Provide the [X, Y] coordinate of the cell's center where the given text is located.  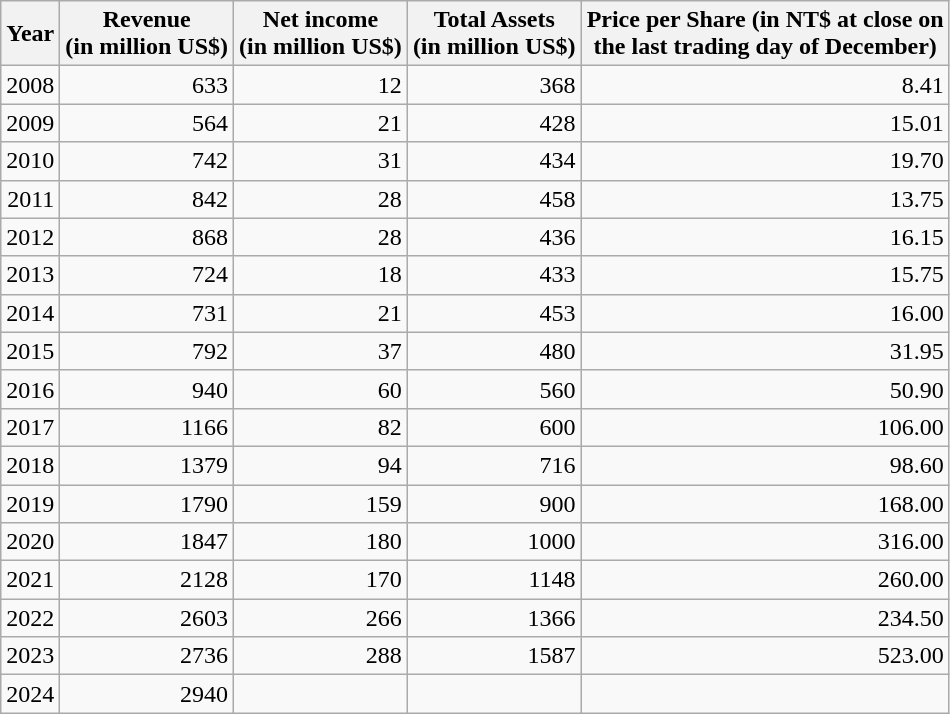
2009 [30, 123]
560 [494, 389]
2023 [30, 656]
1000 [494, 542]
106.00 [765, 427]
170 [321, 580]
13.75 [765, 199]
428 [494, 123]
37 [321, 351]
8.41 [765, 85]
2017 [30, 427]
900 [494, 503]
1790 [147, 503]
792 [147, 351]
731 [147, 313]
2021 [30, 580]
453 [494, 313]
260.00 [765, 580]
12 [321, 85]
94 [321, 465]
Total Assets(in million US$) [494, 34]
868 [147, 237]
2018 [30, 465]
523.00 [765, 656]
842 [147, 199]
2024 [30, 694]
2736 [147, 656]
159 [321, 503]
Price per Share (in NT$ at close on the last trading day of December) [765, 34]
600 [494, 427]
31 [321, 161]
2603 [147, 618]
2011 [30, 199]
2010 [30, 161]
50.90 [765, 389]
436 [494, 237]
458 [494, 199]
433 [494, 275]
16.00 [765, 313]
60 [321, 389]
98.60 [765, 465]
Net income(in million US$) [321, 34]
31.95 [765, 351]
434 [494, 161]
633 [147, 85]
2012 [30, 237]
2015 [30, 351]
234.50 [765, 618]
180 [321, 542]
2016 [30, 389]
480 [494, 351]
Year [30, 34]
564 [147, 123]
288 [321, 656]
716 [494, 465]
15.01 [765, 123]
2013 [30, 275]
16.15 [765, 237]
2940 [147, 694]
2008 [30, 85]
2022 [30, 618]
2020 [30, 542]
2019 [30, 503]
1847 [147, 542]
1166 [147, 427]
940 [147, 389]
2014 [30, 313]
1366 [494, 618]
368 [494, 85]
1379 [147, 465]
2128 [147, 580]
Revenue(in million US$) [147, 34]
15.75 [765, 275]
18 [321, 275]
168.00 [765, 503]
266 [321, 618]
1587 [494, 656]
316.00 [765, 542]
19.70 [765, 161]
82 [321, 427]
724 [147, 275]
742 [147, 161]
1148 [494, 580]
